Determine the [x, y] coordinate at the center of the cell enclosing the given text.  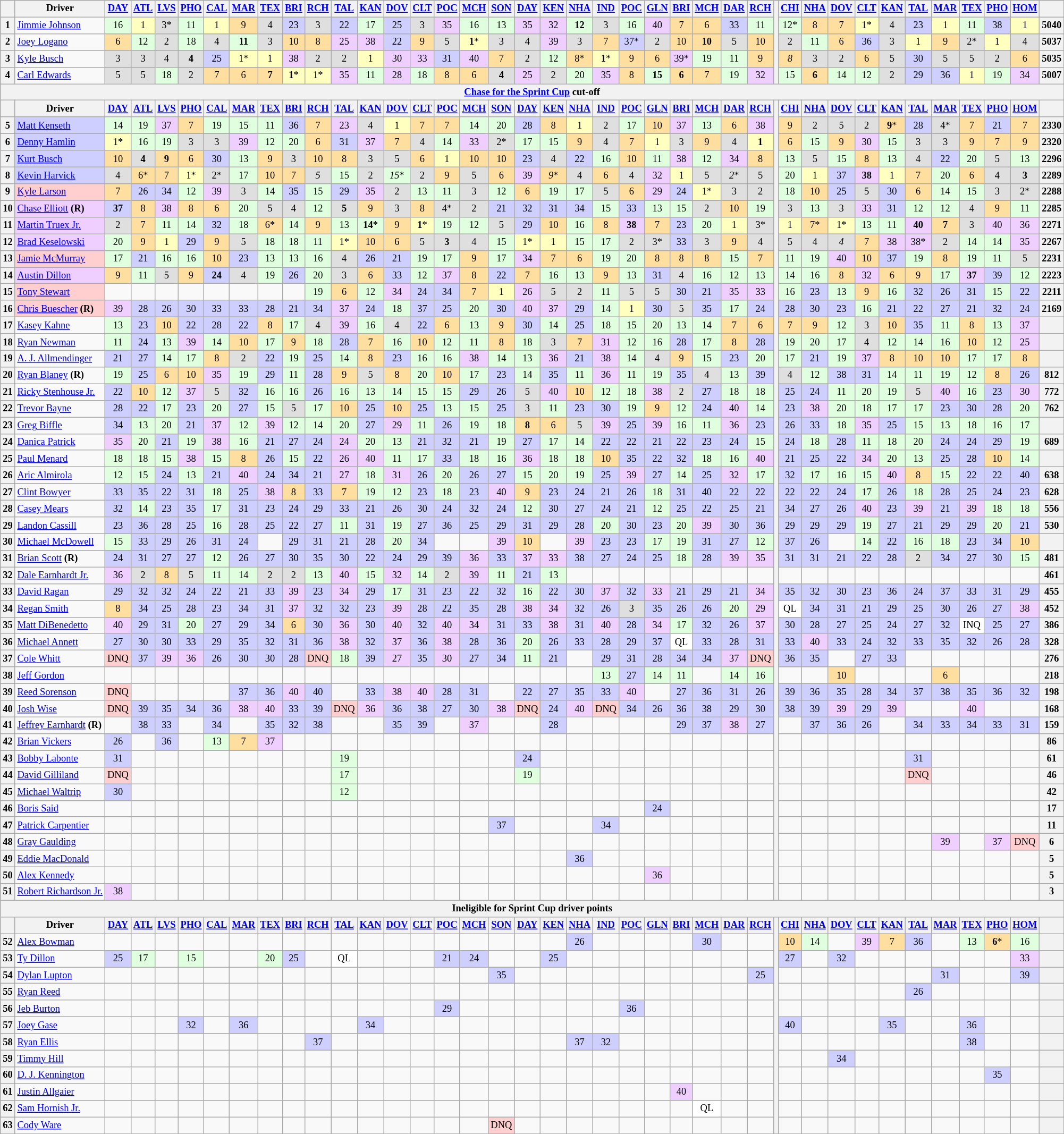
Trevor Bayne [60, 409]
60 [7, 1076]
276 [1052, 659]
Kasey Kahne [60, 325]
Josh Wise [60, 709]
168 [1052, 709]
556 [1052, 509]
5035 [1052, 58]
Ryan Reed [60, 992]
D. J. Kennington [60, 1076]
2320 [1052, 142]
Gray Gaulding [60, 842]
Ricky Stenhouse Jr. [60, 392]
Ryan Blaney (R) [60, 375]
62 [7, 1108]
Ty Dillon [60, 959]
Ryan Ellis [60, 1042]
Robert Richardson Jr. [60, 892]
58 [7, 1042]
12* [790, 26]
Austin Dillon [60, 275]
812 [1052, 375]
56 [7, 1009]
43 [7, 759]
2169 [1052, 309]
772 [1052, 392]
Ineligible for Sprint Cup driver points [533, 909]
45 [7, 792]
5007 [1052, 75]
2231 [1052, 258]
Denny Hamlin [60, 142]
328 [1052, 642]
Justin Allgaier [60, 1091]
A. J. Allmendinger [60, 359]
59 [7, 1059]
Casey Mears [60, 509]
8* [580, 58]
Reed Sorenson [60, 692]
Dylan Lupton [60, 976]
48 [7, 842]
41 [7, 726]
Michael Waltrip [60, 792]
2289 [1052, 175]
51 [7, 892]
Tony Stewart [60, 292]
Chase Elliott (R) [60, 208]
689 [1052, 442]
38* [918, 242]
198 [1052, 692]
Carl Edwards [60, 75]
49 [7, 859]
Jeffrey Earnhardt (R) [60, 726]
2288 [1052, 192]
INQ [972, 625]
Jamie McMurray [60, 258]
Alex Bowman [60, 942]
461 [1052, 575]
Jeff Gordon [60, 675]
David Ragan [60, 592]
Sam Hornish Jr. [60, 1108]
57 [7, 1026]
5037 [1052, 43]
481 [1052, 559]
2271 [1052, 225]
53 [7, 959]
530 [1052, 525]
50 [7, 876]
15* [397, 175]
Bobby Labonte [60, 759]
452 [1052, 609]
638 [1052, 475]
Cole Whitt [60, 659]
2211 [1052, 292]
218 [1052, 675]
2330 [1052, 125]
Chris Buescher (R) [60, 309]
Paul Menard [60, 459]
Brian Scott (R) [60, 559]
52 [7, 942]
5040 [1052, 26]
386 [1052, 625]
Kyle Busch [60, 58]
2223 [1052, 275]
14* [370, 225]
Alex Kennedy [60, 876]
Greg Biffle [60, 425]
Michael Annett [60, 642]
Danica Patrick [60, 442]
Timmy Hill [60, 1059]
Cody Ware [60, 1125]
159 [1052, 726]
Landon Cassill [60, 525]
Clint Bowyer [60, 492]
Patrick Carpentier [60, 826]
86 [1052, 742]
Kevin Harvick [60, 175]
Joey Logano [60, 43]
Boris Said [60, 809]
Aric Almirola [60, 475]
Michael McDowell [60, 542]
63 [7, 1125]
Matt Kenseth [60, 125]
Chase for the Sprint Cup cut-off [533, 92]
Brad Keselowski [60, 242]
Joey Gase [60, 1026]
Kurt Busch [60, 158]
Jeb Burton [60, 1009]
Matt DiBenedetto [60, 625]
628 [1052, 492]
David Gilliland [60, 776]
455 [1052, 592]
Regan Smith [60, 609]
Brian Vickers [60, 742]
Martin Truex Jr. [60, 225]
7* [815, 225]
Kyle Larson [60, 192]
Eddie MacDonald [60, 859]
47 [7, 826]
Jimmie Johnson [60, 26]
55 [7, 992]
2267 [1052, 242]
54 [7, 976]
Ryan Newman [60, 342]
44 [7, 776]
2285 [1052, 208]
39* [681, 58]
Dale Earnhardt Jr. [60, 575]
2296 [1052, 158]
37* [631, 43]
762 [1052, 409]
